Scan for the cell matching the given text and deliver its (X, Y) coordinate at center. 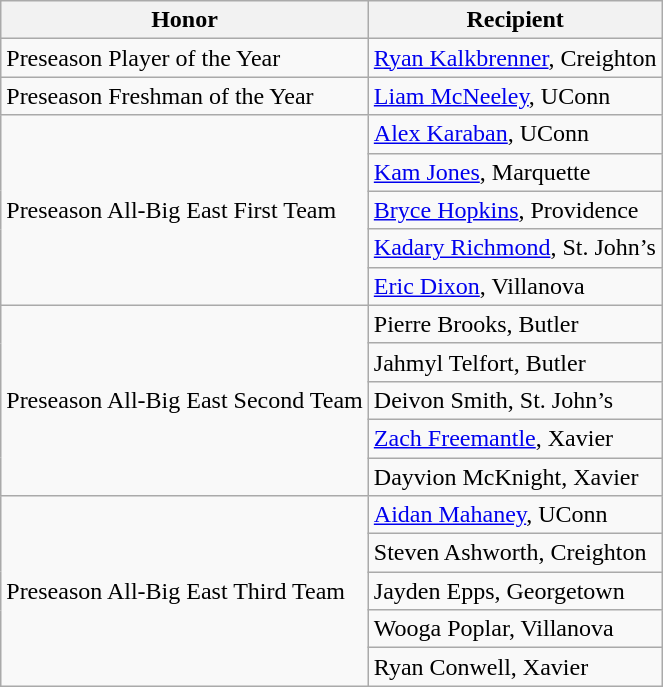
Wooga Poplar, Villanova (515, 629)
Jahmyl Telfort, Butler (515, 362)
Ryan Kalkbrenner, Creighton (515, 58)
Pierre Brooks, Butler (515, 324)
Preseason Player of the Year (185, 58)
Eric Dixon, Villanova (515, 286)
Preseason All-Big East Second Team (185, 400)
Liam McNeeley, UConn (515, 96)
Jayden Epps, Georgetown (515, 591)
Alex Karaban, UConn (515, 134)
Aidan Mahaney, UConn (515, 515)
Kadary Richmond, St. John’s (515, 248)
Bryce Hopkins, Providence (515, 210)
Recipient (515, 20)
Ryan Conwell, Xavier (515, 667)
Zach Freemantle, Xavier (515, 438)
Preseason All-Big East First Team (185, 210)
Preseason Freshman of the Year (185, 96)
Dayvion McKnight, Xavier (515, 477)
Honor (185, 20)
Deivon Smith, St. John’s (515, 400)
Kam Jones, Marquette (515, 172)
Preseason All-Big East Third Team (185, 591)
Steven Ashworth, Creighton (515, 553)
